Detect which cell encompasses the target text, then output its (X, Y) center coordinate. 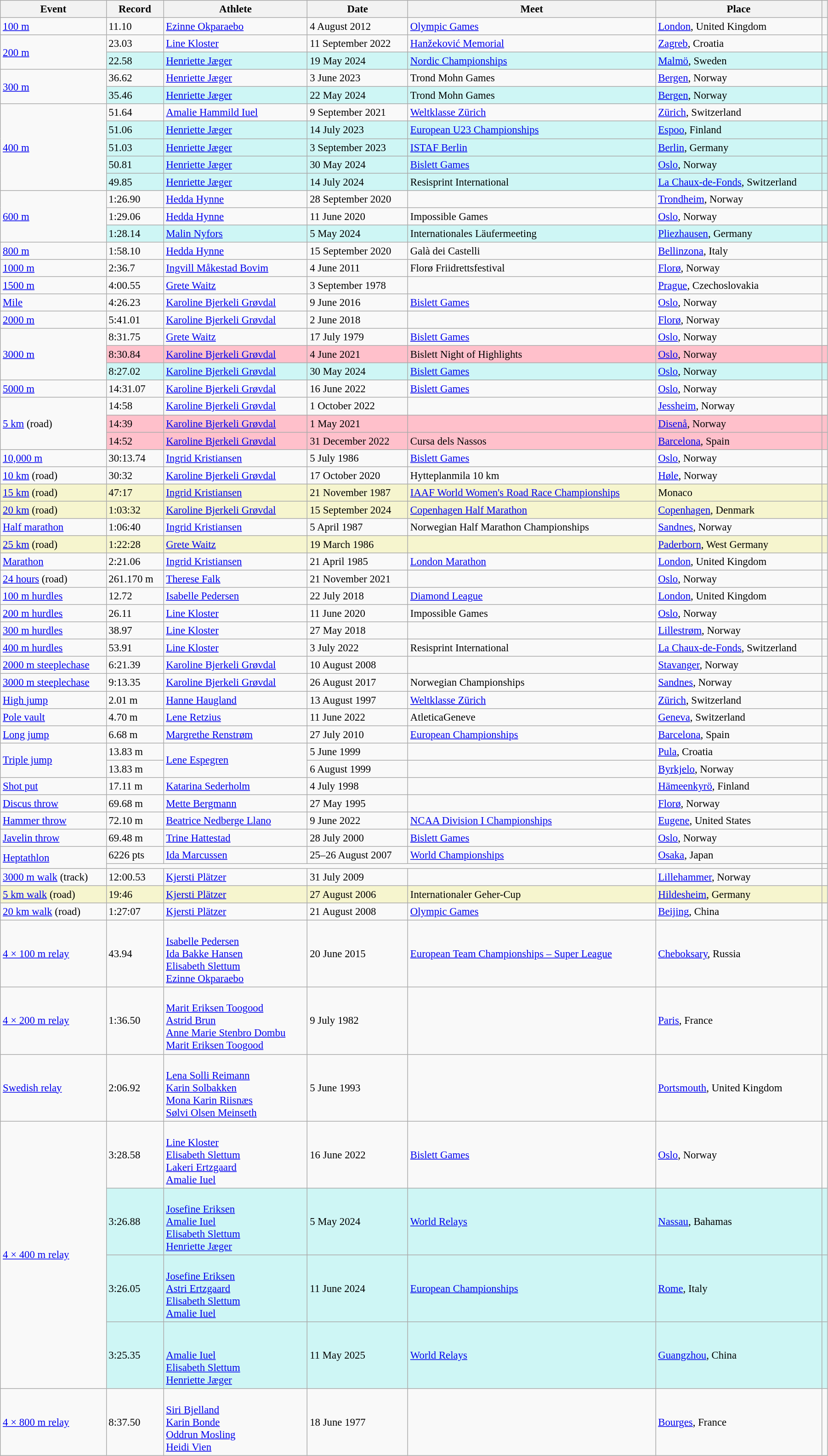
Prague, Czechoslovakia (739, 285)
100 m hurdles (53, 596)
24 hours (road) (53, 579)
ISTAF Berlin (532, 147)
Margrethe Renstrøm (235, 734)
Florø Friidrettsfestival (532, 268)
22 July 2018 (357, 596)
8:27.02 (135, 372)
27 July 2010 (357, 734)
Malmö, Sweden (739, 61)
14:31.07 (135, 389)
17 July 1979 (357, 337)
72.10 m (135, 821)
Trondheim, Norway (739, 199)
Lena Solli ReimannKarin SolbakkenMona Karin RiisnæsSølvi Olsen Meinseth (235, 1088)
51.03 (135, 147)
1:26.90 (135, 199)
26 August 2017 (357, 683)
600 m (53, 216)
1 May 2021 (357, 423)
2.01 m (135, 700)
Monaco (739, 493)
Mile (53, 303)
14:52 (135, 441)
Jessheim, Norway (739, 406)
19 March 1986 (357, 544)
400 m hurdles (53, 648)
50.81 (135, 164)
27 August 2006 (357, 895)
Ida Marcussen (235, 855)
31 December 2022 (357, 441)
Bislett Night of Highlights (532, 355)
9 July 1982 (357, 1021)
6226 pts (135, 855)
Bellinzona, Italy (739, 251)
20 km walk (road) (53, 912)
Hanžeković Memorial (532, 44)
19 May 2024 (357, 61)
800 m (53, 251)
Ezinne Okparaebo (235, 27)
Hytteplanmila 10 km (532, 475)
4 × 200 m relay (53, 1021)
Isabelle PedersenIda Bakke HansenElisabeth SlettumEzinne Okparaebo (235, 954)
Line KlosterElisabeth SlettumLakeri ErtzgaardAmalie Iuel (235, 1155)
Eugene, United States (739, 821)
Ingvill Måkestad Bovim (235, 268)
1:22:28 (135, 544)
18 June 1977 (357, 1422)
30:13.74 (135, 458)
Therese Falk (235, 579)
Beatrice Nedberge Llano (235, 821)
1000 m (53, 268)
2000 m (53, 320)
Espoo, Finland (739, 130)
Høle, Norway (739, 475)
1500 m (53, 285)
4 July 1998 (357, 786)
Galà dei Castelli (532, 251)
Hämeenkyrö, Finland (739, 786)
Swedish relay (53, 1088)
11 May 2025 (357, 1355)
Shot put (53, 786)
27 May 2018 (357, 631)
5 July 1986 (357, 458)
1:29.06 (135, 216)
Josefine EriksenAmalie IuelElisabeth SlettumHenriette Jæger (235, 1221)
21 April 1985 (357, 562)
Beijing, China (739, 912)
Marathon (53, 562)
26.11 (135, 614)
4.70 m (135, 717)
5 km (road) (53, 423)
11 September 2022 (357, 44)
2:21.06 (135, 562)
Isabelle Pedersen (235, 596)
Place (739, 9)
Malin Nyfors (235, 234)
Discus throw (53, 803)
14 July 2023 (357, 130)
23.03 (135, 44)
6 August 1999 (357, 769)
Internationaler Geher-Cup (532, 895)
Hanne Haugland (235, 700)
Rome, Italy (739, 1288)
Amalie IuelElisabeth SlettumHenriette Jæger (235, 1355)
4 June 2021 (357, 355)
4 × 400 m relay (53, 1255)
17.11 m (135, 786)
Pole vault (53, 717)
1 October 2022 (357, 406)
World Championships (532, 855)
Pula, Croatia (739, 751)
5 June 1999 (357, 751)
Pliezhausen, Germany (739, 234)
European U23 Championships (532, 130)
3:25.35 (135, 1355)
36.62 (135, 78)
10 August 2008 (357, 666)
Portsmouth, United Kingdom (739, 1088)
Mette Bergmann (235, 803)
17 October 2020 (357, 475)
Hildesheim, Germany (739, 895)
3:28.58 (135, 1155)
49.85 (135, 182)
Byrkjelo, Norway (739, 769)
6:21.39 (135, 666)
6.68 m (135, 734)
Zagreb, Croatia (739, 44)
11 June 2022 (357, 717)
19:46 (135, 895)
Diamond League (532, 596)
Lene Retzius (235, 717)
Copenhagen, Denmark (739, 510)
Nassau, Bahamas (739, 1221)
27 May 1995 (357, 803)
3:26.88 (135, 1221)
3 September 1978 (357, 285)
Event (53, 9)
25–26 August 2007 (357, 855)
1:03:32 (135, 510)
NCAA Division I Championships (532, 821)
300 m hurdles (53, 631)
Siri BjellandKarin BondeOddrun MoslingHeidi Vien (235, 1422)
European Team Championships – Super League (532, 954)
8:30.84 (135, 355)
3 June 2023 (357, 78)
21 November 1987 (357, 493)
1:06:40 (135, 527)
5 km walk (road) (53, 895)
Nordic Championships (532, 61)
Stavanger, Norway (739, 666)
Copenhagen Half Marathon (532, 510)
31 July 2009 (357, 877)
Date (357, 9)
3000 m (53, 355)
Cursa dels Nassos (532, 441)
261.170 m (135, 579)
Record (135, 9)
AtleticaGeneve (532, 717)
Osaka, Japan (739, 855)
11.10 (135, 27)
1:27:07 (135, 912)
10,000 m (53, 458)
9 June 2016 (357, 303)
Internationales Läufermeeting (532, 234)
Half marathon (53, 527)
21 August 2008 (357, 912)
Katarina Sederholm (235, 786)
4:26.23 (135, 303)
11 June 2024 (357, 1288)
Triple jump (53, 760)
3 September 2023 (357, 147)
Hammer throw (53, 821)
2 June 2018 (357, 320)
15 km (road) (53, 493)
200 m (53, 52)
300 m (53, 86)
Trine Hattestad (235, 838)
43.94 (135, 954)
Lene Espegren (235, 760)
Paris, France (739, 1021)
4 August 2012 (357, 27)
3 July 2022 (357, 648)
28 September 2020 (357, 199)
15 September 2024 (357, 510)
12.72 (135, 596)
Athlete (235, 9)
13 August 1997 (357, 700)
Lillehammer, Norway (739, 877)
9 June 2022 (357, 821)
IAAF World Women's Road Race Championships (532, 493)
22 May 2024 (357, 96)
1:58.10 (135, 251)
4 June 2011 (357, 268)
Meet (532, 9)
53.91 (135, 648)
Long jump (53, 734)
London Marathon (532, 562)
9 September 2021 (357, 113)
Amalie Hammild Iuel (235, 113)
12:00.53 (135, 877)
25 km (road) (53, 544)
14:58 (135, 406)
Paderborn, West Germany (739, 544)
9:13.35 (135, 683)
3:26.05 (135, 1288)
100 m (53, 27)
51.06 (135, 130)
Guangzhou, China (739, 1355)
47:17 (135, 493)
14:39 (135, 423)
High jump (53, 700)
Disenå, Norway (739, 423)
15 September 2020 (357, 251)
Berlin, Germany (739, 147)
400 m (53, 147)
69.48 m (135, 838)
22.58 (135, 61)
21 November 2021 (357, 579)
69.68 m (135, 803)
2:06.92 (135, 1088)
30:32 (135, 475)
8:31.75 (135, 337)
20 km (road) (53, 510)
5000 m (53, 389)
5 April 1987 (357, 527)
Lillestrøm, Norway (739, 631)
35.46 (135, 96)
Josefine EriksenAstri ErtzgaardElisabeth SlettumAmalie Iuel (235, 1288)
5:41.01 (135, 320)
1:28.14 (135, 234)
4 × 100 m relay (53, 954)
8:37.50 (135, 1422)
10 km (road) (53, 475)
3000 m walk (track) (53, 877)
Norwegian Half Marathon Championships (532, 527)
28 July 2000 (357, 838)
1:36.50 (135, 1021)
Marit Eriksen ToogoodAstrid BrunAnne Marie Stenbro DombuMarit Eriksen Toogood (235, 1021)
14 July 2024 (357, 182)
Heptathlon (53, 858)
Norwegian Championships (532, 683)
3000 m steeplechase (53, 683)
Geneva, Switzerland (739, 717)
51.64 (135, 113)
2:36.7 (135, 268)
Javelin throw (53, 838)
2000 m steeplechase (53, 666)
4 × 800 m relay (53, 1422)
20 June 2015 (357, 954)
4:00.55 (135, 285)
200 m hurdles (53, 614)
5 June 1993 (357, 1088)
Cheboksary, Russia (739, 954)
38.97 (135, 631)
Bourges, France (739, 1422)
